Output the (X, Y) coordinate of the center of the cell containing the given text.  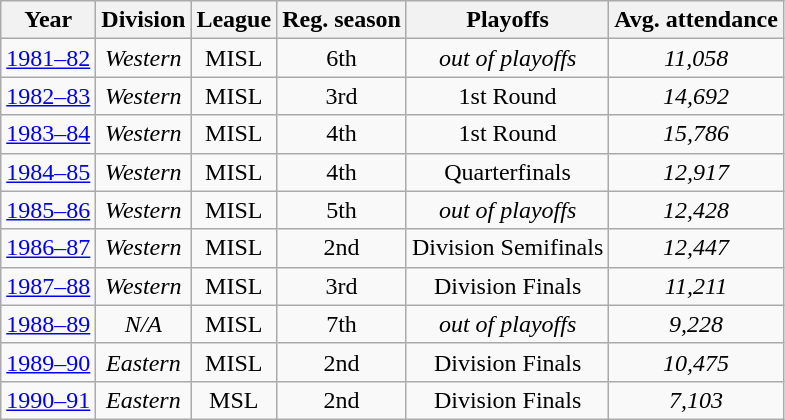
12,917 (696, 172)
Avg. attendance (696, 20)
1982–83 (48, 96)
1986–87 (48, 248)
1985–86 (48, 210)
12,428 (696, 210)
9,228 (696, 324)
League (234, 20)
1988–89 (48, 324)
6th (342, 58)
Division Semifinals (507, 248)
1987–88 (48, 286)
1989–90 (48, 362)
1990–91 (48, 400)
N/A (144, 324)
15,786 (696, 134)
7,103 (696, 400)
1983–84 (48, 134)
5th (342, 210)
12,447 (696, 248)
Reg. season (342, 20)
1984–85 (48, 172)
11,058 (696, 58)
14,692 (696, 96)
Playoffs (507, 20)
MSL (234, 400)
Quarterfinals (507, 172)
1981–82 (48, 58)
7th (342, 324)
Division (144, 20)
10,475 (696, 362)
11,211 (696, 286)
Year (48, 20)
